Determine the (X, Y) coordinate at the center of the cell enclosing the given text.  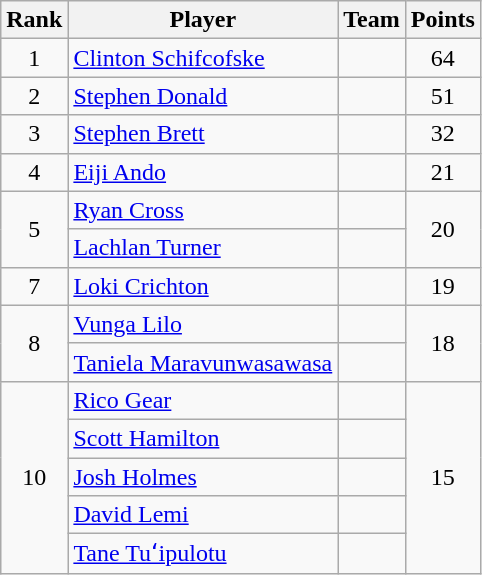
Clinton Schifcofske (203, 58)
2 (34, 96)
David Lemi (203, 515)
51 (442, 96)
Player (203, 20)
20 (442, 229)
15 (442, 477)
Lachlan Turner (203, 248)
Rank (34, 20)
Eiji Ando (203, 172)
32 (442, 134)
19 (442, 286)
4 (34, 172)
18 (442, 343)
Tane Tuʻipulotu (203, 554)
Taniela Maravunwasawasa (203, 362)
5 (34, 229)
Rico Gear (203, 400)
Stephen Donald (203, 96)
Points (442, 20)
7 (34, 286)
8 (34, 343)
64 (442, 58)
10 (34, 477)
Team (372, 20)
Scott Hamilton (203, 438)
Loki Crichton (203, 286)
3 (34, 134)
Josh Holmes (203, 477)
21 (442, 172)
1 (34, 58)
Ryan Cross (203, 210)
Vunga Lilo (203, 324)
Stephen Brett (203, 134)
